Detect which cell encompasses the target text, then output its (x, y) center coordinate. 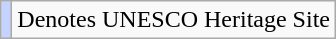
Denotes UNESCO Heritage Site (174, 20)
